From the cell containing the given text, extract its center point as (X, Y) coordinate. 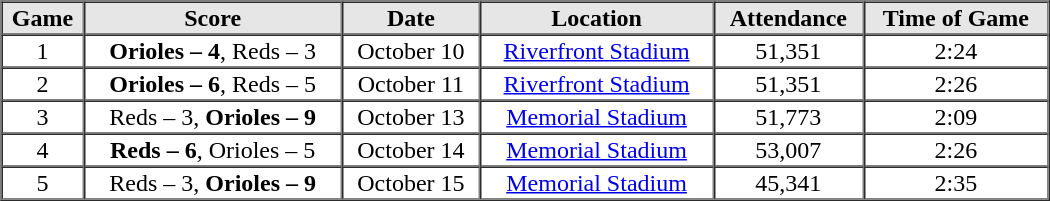
October 14 (411, 150)
51,773 (788, 116)
Attendance (788, 18)
Orioles – 6, Reds – 5 (212, 84)
Date (411, 18)
45,341 (788, 182)
October 15 (411, 182)
2 (43, 84)
Game (43, 18)
4 (43, 150)
53,007 (788, 150)
5 (43, 182)
Score (212, 18)
October 13 (411, 116)
October 11 (411, 84)
Reds – 6, Orioles – 5 (212, 150)
2:35 (956, 182)
1 (43, 50)
October 10 (411, 50)
2:09 (956, 116)
Orioles – 4, Reds – 3 (212, 50)
3 (43, 116)
Time of Game (956, 18)
Location (597, 18)
2:24 (956, 50)
